Output the [X, Y] coordinate of the center of the cell containing the given text.  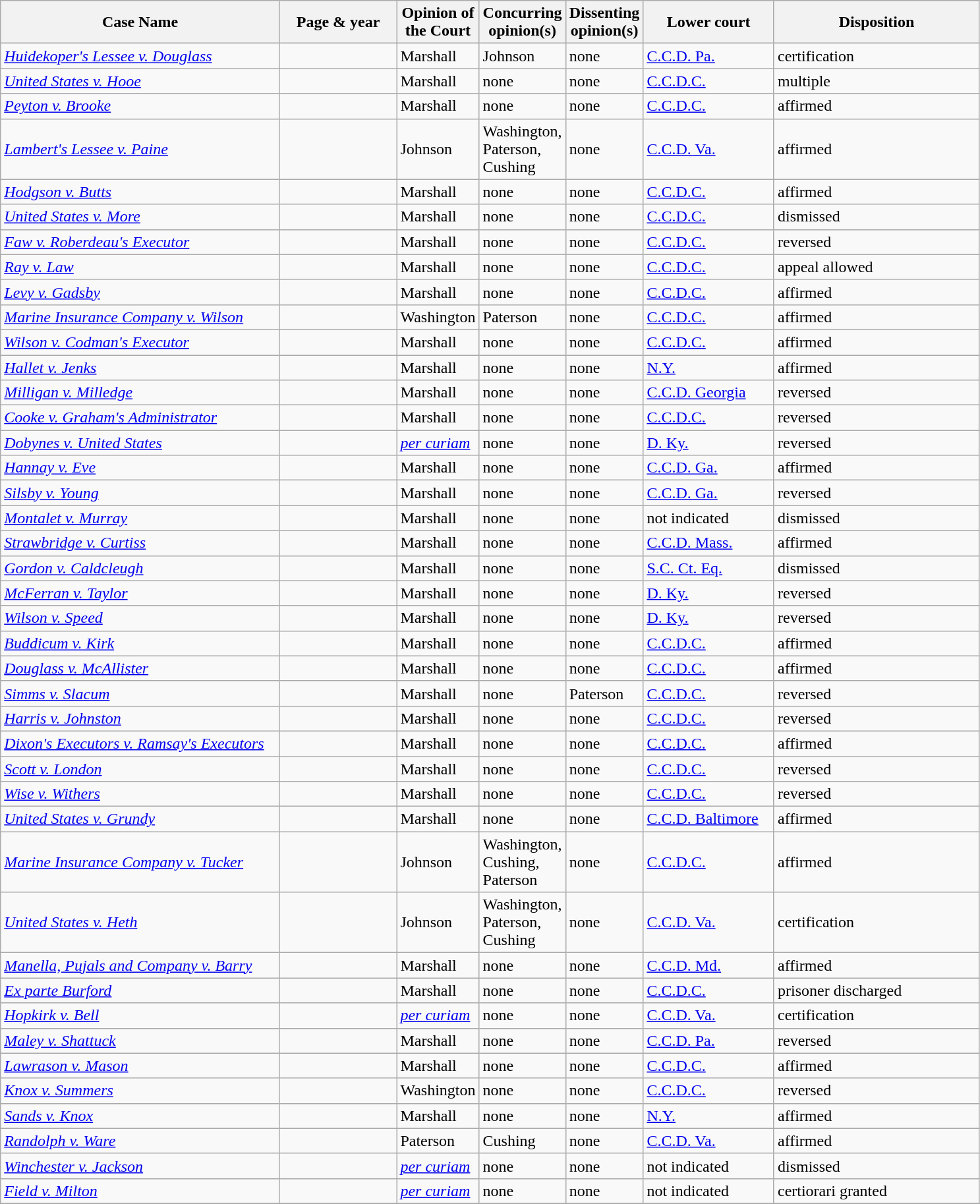
United States v. Heth [140, 923]
Peyton v. Brooke [140, 106]
Hodgson v. Butts [140, 192]
Dixon's Executors v. Ramsay's Executors [140, 743]
Harris v. Johnston [140, 718]
Sands v. Knox [140, 1116]
Maley v. Shattuck [140, 1041]
prisoner discharged [877, 990]
Marine Insurance Company v. Wilson [140, 317]
McFerran v. Taylor [140, 593]
Douglass v. McAllister [140, 668]
Hannay v. Eve [140, 468]
Page & year [338, 22]
Lower court [709, 22]
Case Name [140, 22]
Hallet v. Jenks [140, 367]
Faw v. Roberdeau's Executor [140, 242]
Randolph v. Ware [140, 1141]
Cooke v. Graham's Administrator [140, 418]
Strawbridge v. Curtiss [140, 543]
Lambert's Lessee v. Paine [140, 149]
Levy v. Gadsby [140, 292]
Knox v. Summers [140, 1091]
Marine Insurance Company v. Tucker [140, 862]
Wise v. Withers [140, 794]
Field v. Milton [140, 1191]
Winchester v. Jackson [140, 1166]
Silsby v. Young [140, 493]
Concurring opinion(s) [522, 22]
appeal allowed [877, 267]
Wilson v. Speed [140, 618]
United States v. Hooe [140, 81]
Lawrason v. Mason [140, 1066]
Opinion of the Court [438, 22]
multiple [877, 81]
Cushing [522, 1141]
Buddicum v. Kirk [140, 643]
S.C. Ct. Eq. [709, 568]
United States v. Grundy [140, 819]
Ray v. Law [140, 267]
Montalet v. Murray [140, 518]
Manella, Pujals and Company v. Barry [140, 965]
Gordon v. Caldcleugh [140, 568]
Washington, Cushing, Paterson [522, 862]
C.C.D. Md. [709, 965]
certiorari granted [877, 1191]
Wilson v. Codman's Executor [140, 342]
United States v. More [140, 217]
Scott v. London [140, 769]
C.C.D. Baltimore [709, 819]
Ex parte Burford [140, 990]
Dobynes v. United States [140, 443]
Disposition [877, 22]
Hopkirk v. Bell [140, 1016]
Dissenting opinion(s) [604, 22]
Milligan v. Milledge [140, 393]
C.C.D. Mass. [709, 543]
C.C.D. Georgia [709, 393]
Huidekoper's Lessee v. Douglass [140, 56]
Simms v. Slacum [140, 693]
